Search for the cell housing the specified text and yield its [X, Y] center coordinate. 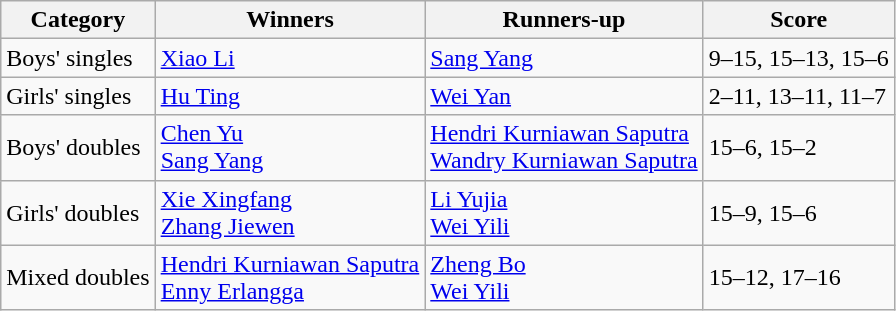
Hu Ting [290, 96]
Chen Yu Sang Yang [290, 148]
Wei Yan [564, 96]
2–11, 13–11, 11–7 [798, 96]
Xiao Li [290, 58]
Sang Yang [564, 58]
Hendri Kurniawan Saputra Wandry Kurniawan Saputra [564, 148]
Winners [290, 20]
Hendri Kurniawan Saputra Enny Erlangga [290, 278]
Mixed doubles [78, 278]
Girls' singles [78, 96]
15–6, 15–2 [798, 148]
Girls' doubles [78, 212]
Score [798, 20]
15–9, 15–6 [798, 212]
Zheng Bo Wei Yili [564, 278]
15–12, 17–16 [798, 278]
Boys' doubles [78, 148]
Category [78, 20]
Li Yujia Wei Yili [564, 212]
Xie Xingfang Zhang Jiewen [290, 212]
9–15, 15–13, 15–6 [798, 58]
Boys' singles [78, 58]
Runners-up [564, 20]
